Return the (x, y) coordinate for the center point of the cell that contains the specified text.  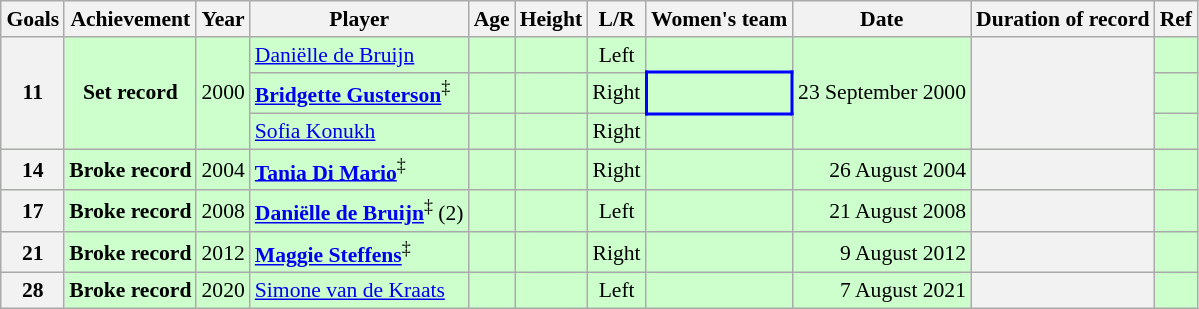
2000 (222, 94)
11 (32, 94)
17 (32, 212)
Duration of record (1063, 19)
21 (32, 252)
Year (222, 19)
Daniëlle de Bruijn (360, 55)
7 August 2021 (882, 291)
28 (32, 291)
Age (492, 19)
Simone van de Kraats (360, 291)
Tania Di Mario‡ (360, 170)
Sofia Konukh (360, 132)
Maggie Steffens‡ (360, 252)
Player (360, 19)
Bridgette Gusterson‡ (360, 92)
Ref (1176, 19)
2012 (222, 252)
2008 (222, 212)
Goals (32, 19)
2004 (222, 170)
2020 (222, 291)
23 September 2000 (882, 94)
14 (32, 170)
Set record (130, 94)
Height (551, 19)
26 August 2004 (882, 170)
Achievement (130, 19)
Date (882, 19)
21 August 2008 (882, 212)
L/R (616, 19)
Daniëlle de Bruijn‡ (2) (360, 212)
Women's team (719, 19)
9 August 2012 (882, 252)
